Identify which cell holds the provided text, then report its [X, Y] central coordinate. 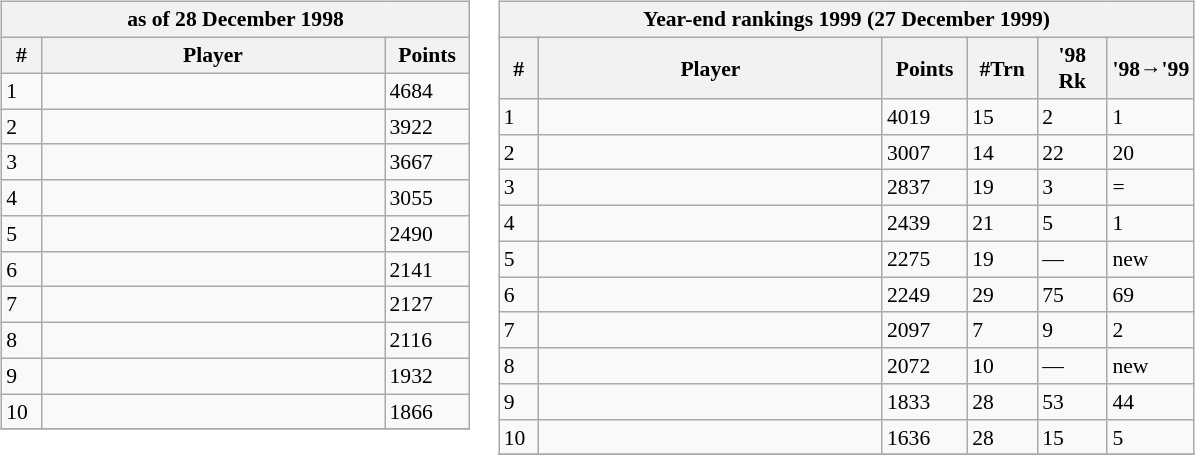
2249 [924, 295]
2127 [426, 305]
'98→'99 [1150, 68]
75 [1072, 295]
2097 [924, 330]
3667 [426, 162]
53 [1072, 402]
1866 [426, 412]
69 [1150, 295]
1636 [924, 437]
2837 [924, 188]
2275 [924, 259]
14 [1002, 152]
21 [1002, 223]
4684 [426, 91]
1932 [426, 376]
44 [1150, 402]
3007 [924, 152]
2439 [924, 223]
'98 Rk [1072, 68]
as of 28 December 1998 [235, 20]
4019 [924, 117]
22 [1072, 152]
2072 [924, 366]
3055 [426, 198]
2141 [426, 269]
20 [1150, 152]
3922 [426, 127]
2116 [426, 340]
#Trn [1002, 68]
2490 [426, 234]
1833 [924, 402]
= [1150, 188]
29 [1002, 295]
Year-end rankings 1999 (27 December 1999) [847, 20]
